Output the (x, y) coordinate of the center of the cell containing the given text.  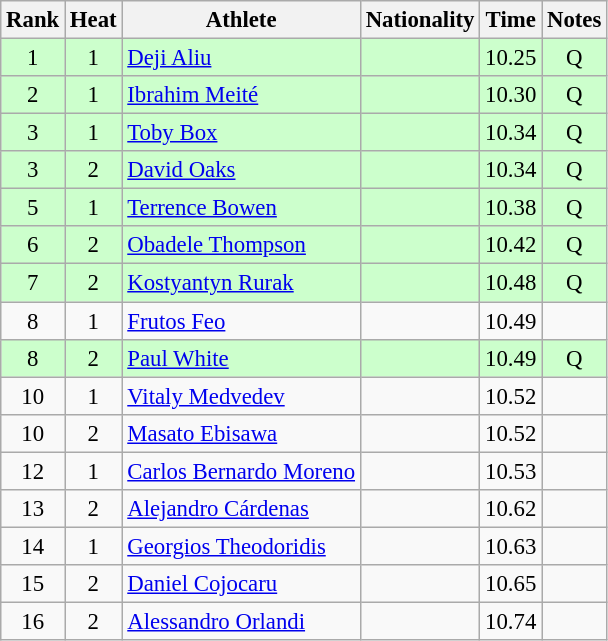
Obadele Thompson (241, 245)
10.38 (511, 208)
Athlete (241, 20)
David Oaks (241, 170)
Paul White (241, 358)
15 (33, 584)
Alessandro Orlandi (241, 621)
Toby Box (241, 133)
14 (33, 546)
Frutos Feo (241, 321)
Vitaly Medvedev (241, 396)
Nationality (420, 20)
13 (33, 509)
6 (33, 245)
Carlos Bernardo Moreno (241, 471)
10.63 (511, 546)
Deji Aliu (241, 58)
Ibrahim Meité (241, 95)
Kostyantyn Rurak (241, 283)
10.53 (511, 471)
16 (33, 621)
Masato Ebisawa (241, 433)
10.30 (511, 95)
7 (33, 283)
10.25 (511, 58)
10.48 (511, 283)
10.65 (511, 584)
Alejandro Cárdenas (241, 509)
10.42 (511, 245)
Daniel Cojocaru (241, 584)
Notes (574, 20)
Rank (33, 20)
10.62 (511, 509)
Terrence Bowen (241, 208)
Heat (94, 20)
5 (33, 208)
Time (511, 20)
10.74 (511, 621)
12 (33, 471)
Georgios Theodoridis (241, 546)
